Find where the given text appears and provide that cell's center as (x, y) coordinate. 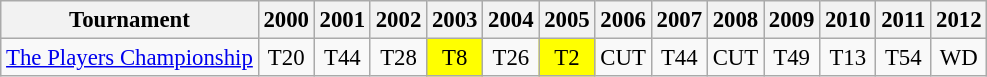
2009 (792, 20)
2008 (735, 20)
T54 (904, 58)
T26 (511, 58)
2005 (567, 20)
WD (959, 58)
2001 (342, 20)
T28 (398, 58)
T8 (455, 58)
2003 (455, 20)
2011 (904, 20)
2004 (511, 20)
The Players Championship (130, 58)
2007 (679, 20)
2010 (848, 20)
T49 (792, 58)
2002 (398, 20)
Tournament (130, 20)
2006 (623, 20)
T13 (848, 58)
T2 (567, 58)
2012 (959, 20)
T20 (286, 58)
2000 (286, 20)
